From the cell containing the given text, extract its center point as [x, y] coordinate. 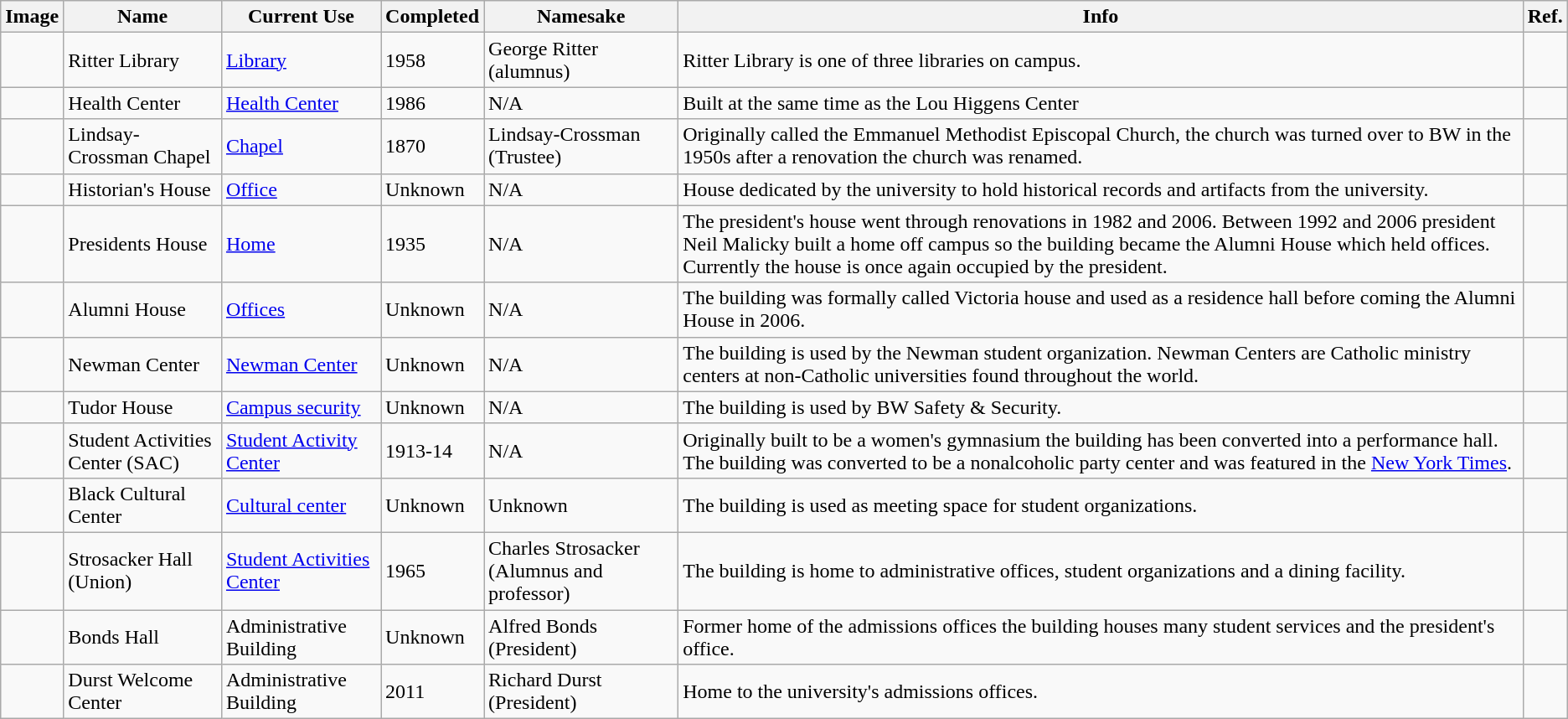
Home [301, 244]
Student Activities Center [301, 571]
The building was formally called Victoria house and used as a residence hall before coming the Alumni House in 2006. [1101, 310]
Campus security [301, 407]
Library [301, 60]
Richard Durst (President) [581, 692]
Student Activity Center [301, 451]
Durst Welcome Center [142, 692]
1958 [432, 60]
House dedicated by the university to hold historical records and artifacts from the university. [1101, 189]
Home to the university's admissions offices. [1101, 692]
Bonds Hall [142, 637]
Ritter Library [142, 60]
Alumni House [142, 310]
Completed [432, 17]
1935 [432, 244]
1986 [432, 103]
Chapel [301, 146]
Lindsay-Crossman (Trustee) [581, 146]
Cultural center [301, 504]
Image [32, 17]
Namesake [581, 17]
The building is home to administrative offices, student organizations and a dining facility. [1101, 571]
Name [142, 17]
1913-14 [432, 451]
Strosacker Hall (Union) [142, 571]
Info [1101, 17]
2011 [432, 692]
Black Cultural Center [142, 504]
George Ritter (alumnus) [581, 60]
Alfred Bonds (President) [581, 637]
The building is used by BW Safety & Security. [1101, 407]
Ref. [1545, 17]
Ritter Library is one of three libraries on campus. [1101, 60]
Office [301, 189]
Charles Strosacker (Alumnus and professor) [581, 571]
Presidents House [142, 244]
Current Use [301, 17]
Built at the same time as the Lou Higgens Center [1101, 103]
The building is used as meeting space for student organizations. [1101, 504]
1870 [432, 146]
Former home of the admissions offices the building houses many student services and the president's office. [1101, 637]
Student Activities Center (SAC) [142, 451]
Offices [301, 310]
1965 [432, 571]
Originally called the Emmanuel Methodist Episcopal Church, the church was turned over to BW in the 1950s after a renovation the church was renamed. [1101, 146]
Historian's House [142, 189]
Tudor House [142, 407]
Lindsay-Crossman Chapel [142, 146]
